Find where the given text appears and provide that cell's center as [X, Y] coordinate. 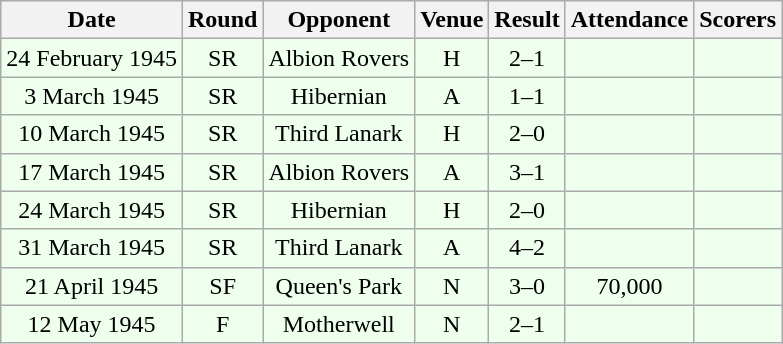
SF [222, 286]
31 March 1945 [92, 248]
4–2 [527, 248]
Result [527, 20]
Queen's Park [339, 286]
21 April 1945 [92, 286]
24 February 1945 [92, 58]
F [222, 324]
3–0 [527, 286]
3 March 1945 [92, 96]
Date [92, 20]
Scorers [738, 20]
3–1 [527, 172]
Motherwell [339, 324]
17 March 1945 [92, 172]
70,000 [629, 286]
Opponent [339, 20]
12 May 1945 [92, 324]
Venue [452, 20]
10 March 1945 [92, 134]
Round [222, 20]
Attendance [629, 20]
24 March 1945 [92, 210]
1–1 [527, 96]
